Search for the cell housing the specified text and yield its (X, Y) center coordinate. 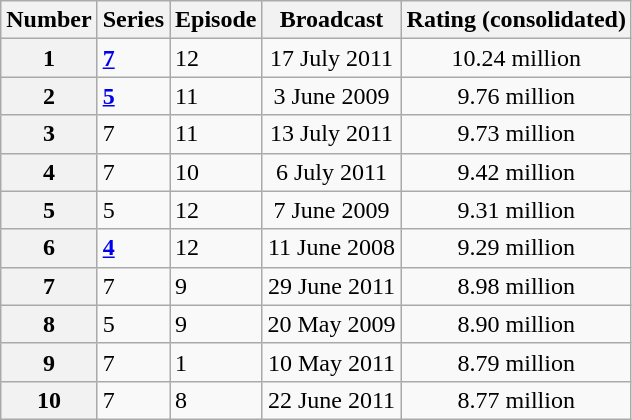
6 July 2011 (332, 172)
Broadcast (332, 20)
10.24 million (516, 58)
Episode (216, 20)
Series (133, 20)
3 (49, 134)
9.73 million (516, 134)
11 June 2008 (332, 248)
7 June 2009 (332, 210)
29 June 2011 (332, 286)
8.77 million (516, 400)
8.98 million (516, 286)
Rating (consolidated) (516, 20)
9.29 million (516, 248)
2 (49, 96)
22 June 2011 (332, 400)
13 July 2011 (332, 134)
6 (49, 248)
17 July 2011 (332, 58)
Number (49, 20)
8.90 million (516, 324)
9.42 million (516, 172)
10 May 2011 (332, 362)
20 May 2009 (332, 324)
3 June 2009 (332, 96)
8.79 million (516, 362)
9.31 million (516, 210)
9.76 million (516, 96)
